Scan for the cell matching the given text and deliver its (X, Y) coordinate at center. 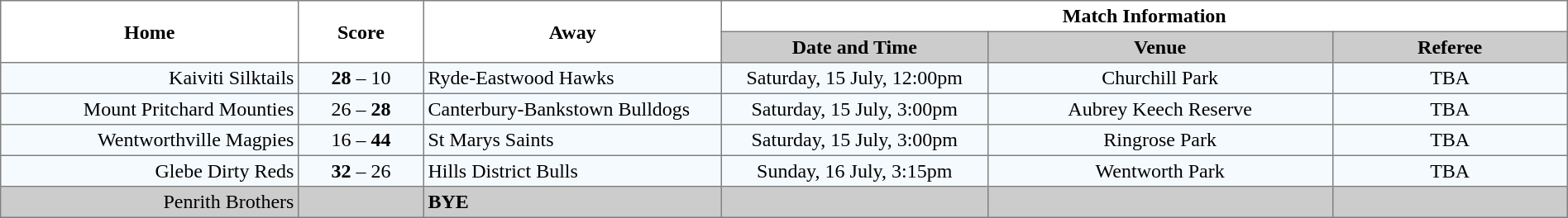
Wentworthville Magpies (150, 140)
Date and Time (854, 47)
St Marys Saints (572, 140)
Venue (1159, 47)
Sunday, 16 July, 3:15pm (854, 171)
Glebe Dirty Reds (150, 171)
32 – 26 (361, 171)
26 – 28 (361, 109)
Referee (1450, 47)
Away (572, 31)
Score (361, 31)
BYE (572, 202)
Home (150, 31)
Hills District Bulls (572, 171)
28 – 10 (361, 78)
Churchill Park (1159, 78)
Wentworth Park (1159, 171)
Penrith Brothers (150, 202)
Canterbury-Bankstown Bulldogs (572, 109)
Match Information (1145, 17)
Mount Pritchard Mounties (150, 109)
Ringrose Park (1159, 140)
Ryde-Eastwood Hawks (572, 78)
16 – 44 (361, 140)
Kaiviti Silktails (150, 78)
Aubrey Keech Reserve (1159, 109)
Saturday, 15 July, 12:00pm (854, 78)
